From the cell containing the given text, extract its center point as (x, y) coordinate. 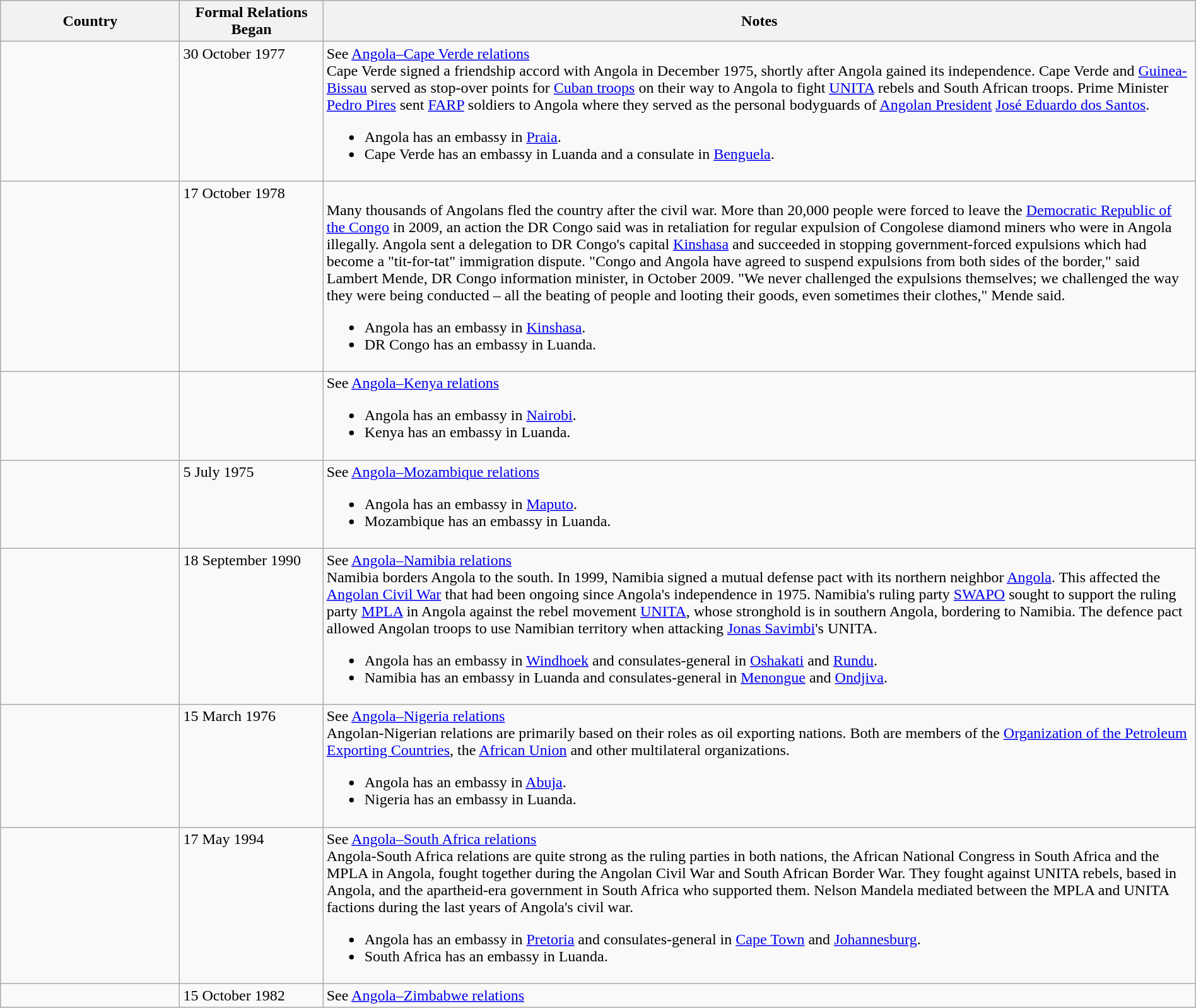
See Angola–Mozambique relationsAngola has an embassy in Maputo.Mozambique has an embassy in Luanda. (759, 504)
30 October 1977 (251, 111)
Formal Relations Began (251, 21)
15 October 1982 (251, 995)
See Angola–Zimbabwe relations (759, 995)
15 March 1976 (251, 766)
See Angola–Kenya relationsAngola has an embassy in Nairobi.Kenya has an embassy in Luanda. (759, 416)
Country (90, 21)
17 May 1994 (251, 905)
5 July 1975 (251, 504)
17 October 1978 (251, 276)
18 September 1990 (251, 626)
Notes (759, 21)
